Return the [x, y] coordinate for the center point of the cell that contains the specified text.  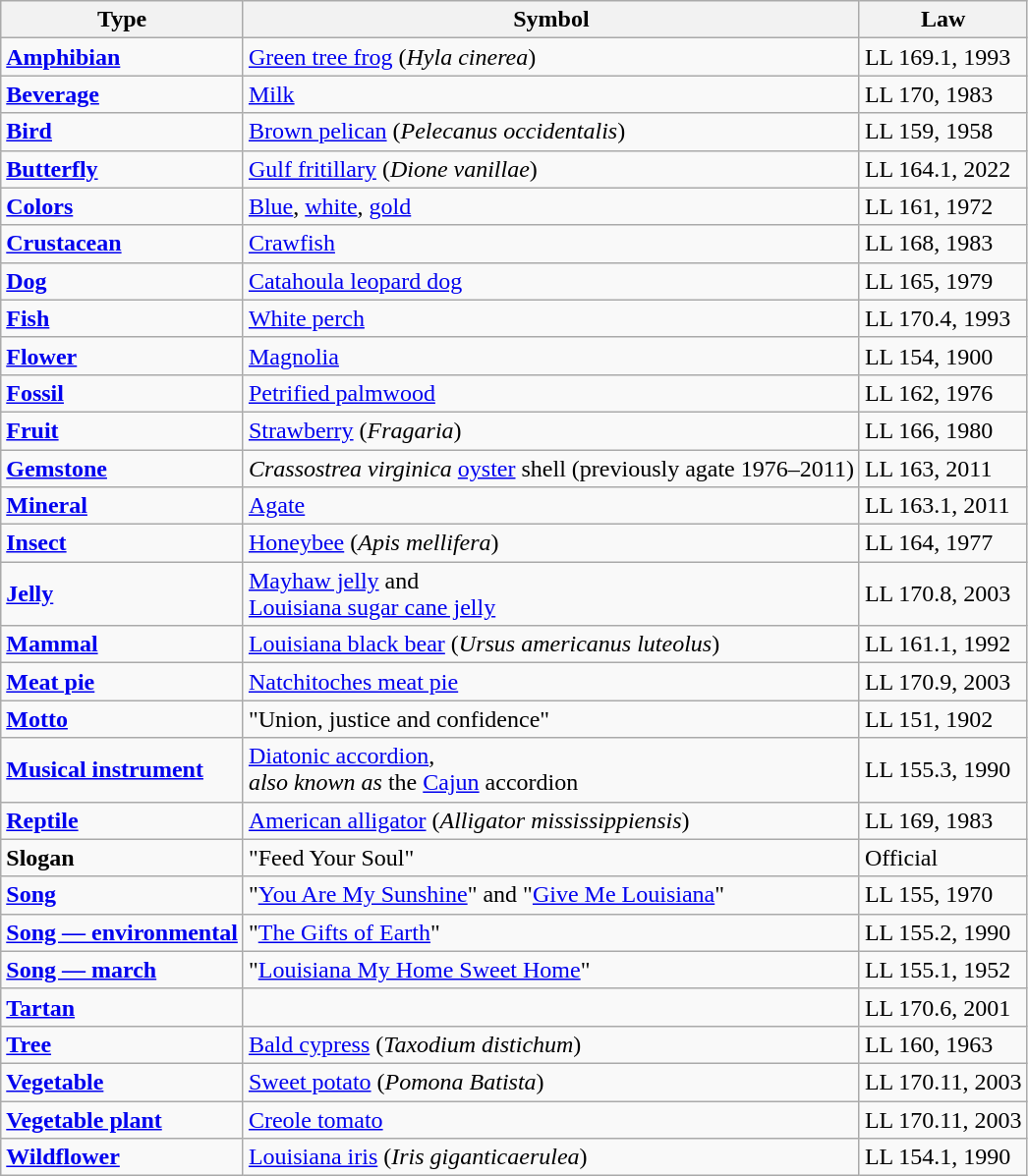
"You Are My Sunshine" and "Give Me Louisiana" [550, 895]
Dog [122, 281]
LL 151, 1902 [943, 719]
LL 155, 1970 [943, 895]
LL 169.1, 1993 [943, 57]
Musical instrument [122, 770]
Natchitoches meat pie [550, 682]
Magnolia [550, 356]
Meat pie [122, 682]
Milk [550, 94]
Agate [550, 506]
LL 155.3, 1990 [943, 770]
Fish [122, 318]
Louisiana iris (Iris giganticaerulea) [550, 1157]
Song — march [122, 970]
Vegetable plant [122, 1119]
Amphibian [122, 57]
Blue, white, gold [550, 206]
LL 154, 1900 [943, 356]
Creole tomato [550, 1119]
Motto [122, 719]
LL 170.9, 2003 [943, 682]
Flower [122, 356]
Slogan [122, 858]
LL 155.1, 1952 [943, 970]
Tree [122, 1044]
Green tree frog (Hyla cinerea) [550, 57]
Sweet potato (Pomona Batista) [550, 1082]
Type [122, 20]
Fossil [122, 393]
Crustacean [122, 244]
LL 170.8, 2003 [943, 593]
Reptile [122, 820]
LL 159, 1958 [943, 132]
Honeybee (Apis mellifera) [550, 543]
"Feed Your Soul" [550, 858]
Song [122, 895]
Jelly [122, 593]
LL 155.2, 1990 [943, 932]
LL 170, 1983 [943, 94]
LL 163, 2011 [943, 469]
Law [943, 20]
LL 165, 1979 [943, 281]
Mineral [122, 506]
LL 164, 1977 [943, 543]
LL 161.1, 1992 [943, 644]
Catahoula leopard dog [550, 281]
Symbol [550, 20]
Song — environmental [122, 932]
"The Gifts of Earth" [550, 932]
Mammal [122, 644]
LL 166, 1980 [943, 430]
Crassostrea virginica oyster shell (previously agate 1976–2011) [550, 469]
Vegetable [122, 1082]
LL 154.1, 1990 [943, 1157]
Butterfly [122, 169]
Bird [122, 132]
"Union, justice and confidence" [550, 719]
LL 164.1, 2022 [943, 169]
Gemstone [122, 469]
LL 161, 1972 [943, 206]
Bald cypress (Taxodium distichum) [550, 1044]
Mayhaw jelly and Louisiana sugar cane jelly [550, 593]
LL 170.4, 1993 [943, 318]
American alligator (Alligator mississippiensis) [550, 820]
Gulf fritillary (Dione vanillae) [550, 169]
LL 168, 1983 [943, 244]
LL 170.6, 2001 [943, 1007]
Crawfish [550, 244]
LL 160, 1963 [943, 1044]
Petrified palmwood [550, 393]
LL 169, 1983 [943, 820]
Strawberry (Fragaria) [550, 430]
LL 163.1, 2011 [943, 506]
LL 162, 1976 [943, 393]
Louisiana black bear (Ursus americanus luteolus) [550, 644]
Wildflower [122, 1157]
Diatonic accordion, also known as the Cajun accordion [550, 770]
Tartan [122, 1007]
Beverage [122, 94]
Official [943, 858]
Colors [122, 206]
Fruit [122, 430]
Brown pelican (Pelecanus occidentalis) [550, 132]
"Louisiana My Home Sweet Home" [550, 970]
White perch [550, 318]
Insect [122, 543]
